Detect which cell encompasses the target text, then output its (x, y) center coordinate. 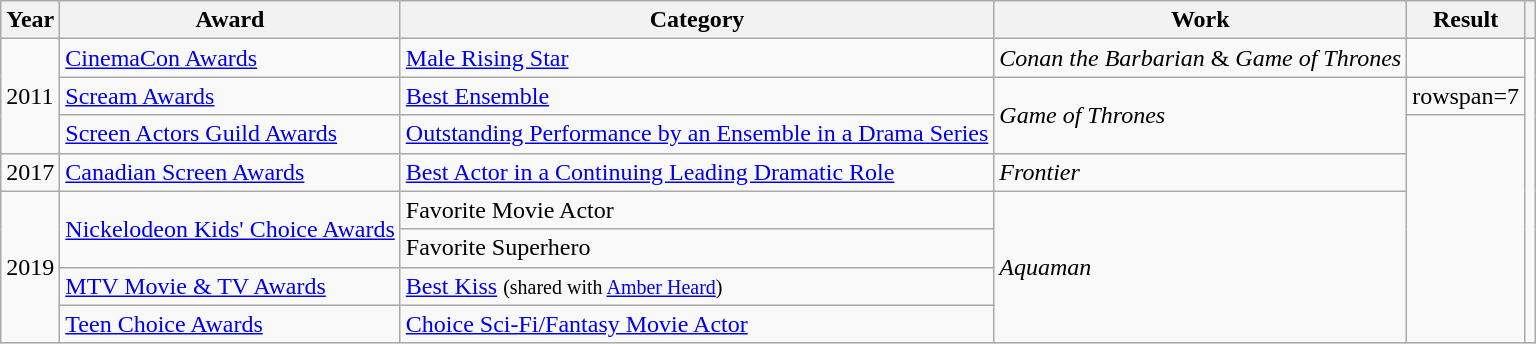
Aquaman (1200, 267)
CinemaCon Awards (230, 58)
Year (30, 20)
Work (1200, 20)
2019 (30, 267)
Choice Sci-Fi/Fantasy Movie Actor (697, 324)
Favorite Superhero (697, 248)
Award (230, 20)
Best Actor in a Continuing Leading Dramatic Role (697, 172)
2011 (30, 96)
Scream Awards (230, 96)
Screen Actors Guild Awards (230, 134)
Frontier (1200, 172)
Canadian Screen Awards (230, 172)
Nickelodeon Kids' Choice Awards (230, 229)
Result (1466, 20)
2017 (30, 172)
Teen Choice Awards (230, 324)
Outstanding Performance by an Ensemble in a Drama Series (697, 134)
Best Kiss (shared with Amber Heard) (697, 286)
Male Rising Star (697, 58)
Conan the Barbarian & Game of Thrones (1200, 58)
Best Ensemble (697, 96)
MTV Movie & TV Awards (230, 286)
Category (697, 20)
Favorite Movie Actor (697, 210)
rowspan=7 (1466, 96)
Game of Thrones (1200, 115)
